Determine the [X, Y] coordinate at the center of the cell enclosing the given text.  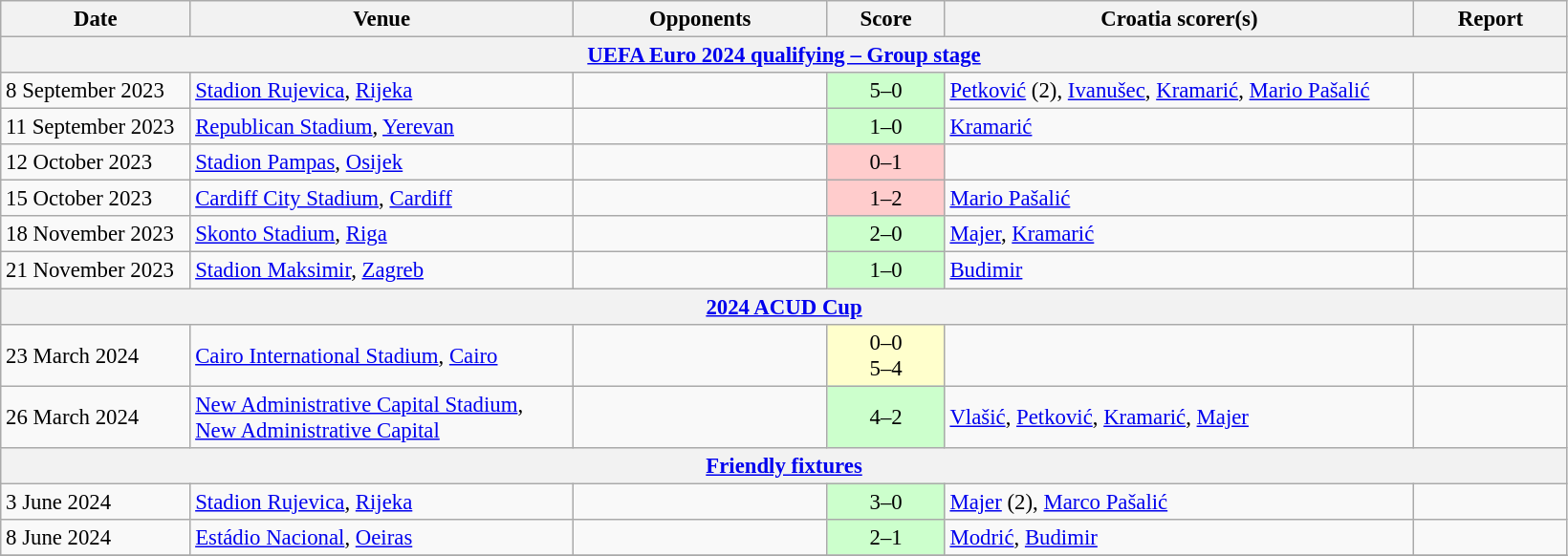
New Administrative Capital Stadium, New Administrative Capital [382, 417]
18 November 2023 [96, 234]
0–1 [885, 162]
Venue [382, 19]
23 March 2024 [96, 355]
Cairo International Stadium, Cairo [382, 355]
8 September 2023 [96, 91]
12 October 2023 [96, 162]
Report [1492, 19]
1–2 [885, 199]
5–0 [885, 91]
21 November 2023 [96, 270]
Republican Stadium, Yerevan [382, 127]
2–0 [885, 234]
Stadion Maksimir, Zagreb [382, 270]
15 October 2023 [96, 199]
Modrić, Budimir [1180, 538]
4–2 [885, 417]
2024 ACUD Cup [784, 307]
2–1 [885, 538]
Petković (2), Ivanušec, Kramarić, Mario Pašalić [1180, 91]
Estádio Nacional, Oeiras [382, 538]
Croatia scorer(s) [1180, 19]
Kramarić [1180, 127]
Vlašić, Petković, Kramarić, Majer [1180, 417]
UEFA Euro 2024 qualifying – Group stage [784, 55]
Friendly fixtures [784, 465]
Majer (2), Marco Pašalić [1180, 502]
Opponents [700, 19]
0–0 5–4 [885, 355]
Cardiff City Stadium, Cardiff [382, 199]
11 September 2023 [96, 127]
Stadion Pampas, Osijek [382, 162]
8 June 2024 [96, 538]
Skonto Stadium, Riga [382, 234]
3 June 2024 [96, 502]
3–0 [885, 502]
Mario Pašalić [1180, 199]
Date [96, 19]
Majer, Kramarić [1180, 234]
26 March 2024 [96, 417]
Budimir [1180, 270]
Score [885, 19]
